Capture the cell that displays the provided text and extract its (X, Y) central coordinate. 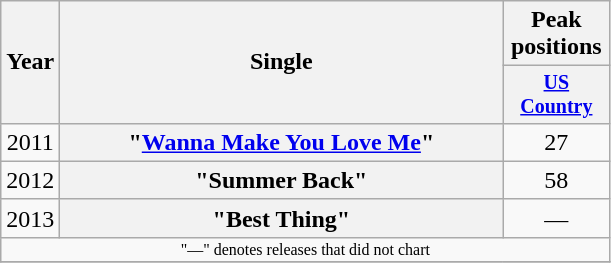
2012 (30, 180)
Year (30, 62)
58 (556, 180)
2013 (30, 218)
— (556, 218)
Peak positions (556, 34)
2011 (30, 142)
Single (282, 62)
"Summer Back" (282, 180)
"Best Thing" (282, 218)
27 (556, 142)
US Country (556, 94)
"Wanna Make You Love Me" (282, 142)
"—" denotes releases that did not chart (306, 249)
